Identify which cell holds the provided text, then report its (x, y) central coordinate. 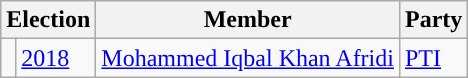
Mohammed Iqbal Khan Afridi (248, 58)
2018 (56, 58)
PTI (433, 58)
Election (48, 20)
Member (248, 20)
Party (433, 20)
